Capture the cell that displays the provided text and extract its (X, Y) central coordinate. 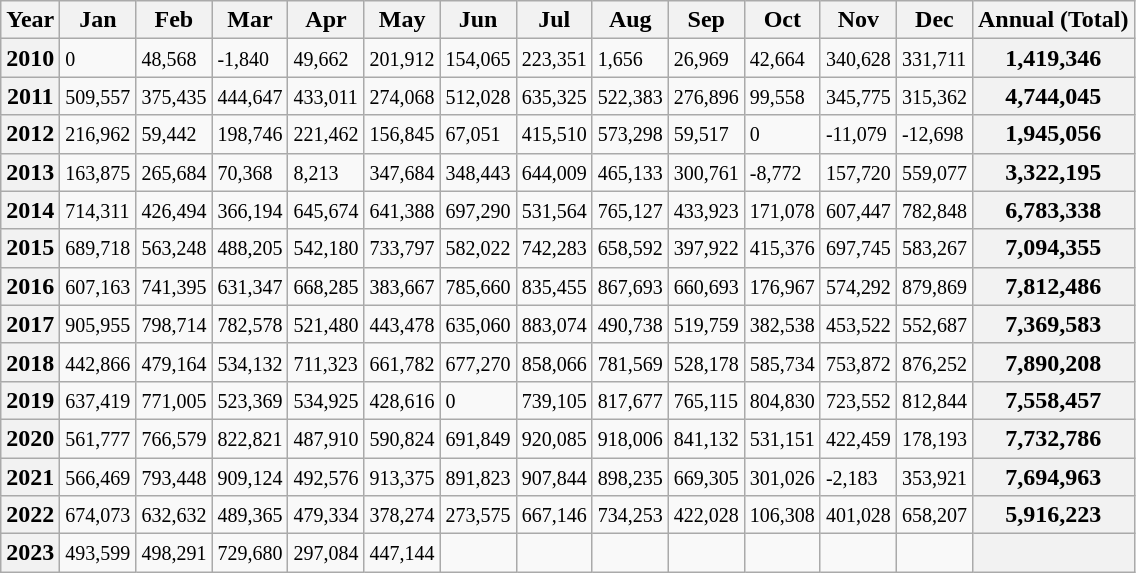
742,283 (554, 248)
898,235 (630, 477)
444,647 (250, 96)
691,849 (478, 438)
822,821 (250, 438)
178,193 (934, 438)
909,124 (250, 477)
534,925 (326, 400)
415,376 (782, 248)
561,777 (98, 438)
644,009 (554, 172)
677,270 (478, 362)
487,910 (326, 438)
521,480 (326, 324)
765,115 (706, 400)
453,522 (858, 324)
274,068 (402, 96)
697,745 (858, 248)
163,875 (98, 172)
426,494 (174, 210)
300,761 (706, 172)
531,151 (782, 438)
585,734 (782, 362)
4,744,045 (1053, 96)
49,662 (326, 58)
489,365 (250, 515)
442,866 (98, 362)
753,872 (858, 362)
2022 (30, 515)
711,323 (326, 362)
297,084 (326, 553)
607,447 (858, 210)
637,419 (98, 400)
42,664 (782, 58)
632,632 (174, 515)
534,132 (250, 362)
635,060 (478, 324)
631,347 (250, 286)
347,684 (402, 172)
689,718 (98, 248)
512,028 (478, 96)
422,459 (858, 438)
7,694,963 (1053, 477)
858,066 (554, 362)
353,921 (934, 477)
782,578 (250, 324)
315,362 (934, 96)
905,955 (98, 324)
447,144 (402, 553)
913,375 (402, 477)
99,558 (782, 96)
2023 (30, 553)
2011 (30, 96)
658,207 (934, 515)
765,127 (630, 210)
198,746 (250, 134)
1,656 (630, 58)
201,912 (402, 58)
273,575 (478, 515)
498,291 (174, 553)
176,967 (782, 286)
7,558,457 (1053, 400)
422,028 (706, 515)
5,916,223 (1053, 515)
Sep (706, 20)
Jul (554, 20)
8,213 (326, 172)
563,248 (174, 248)
Aug (630, 20)
793,448 (174, 477)
340,628 (858, 58)
433,011 (326, 96)
771,005 (174, 400)
-12,698 (934, 134)
714,311 (98, 210)
Dec (934, 20)
2017 (30, 324)
490,738 (630, 324)
1,945,056 (1053, 134)
658,592 (630, 248)
1,419,346 (1053, 58)
-8,772 (782, 172)
559,077 (934, 172)
741,395 (174, 286)
883,074 (554, 324)
607,163 (98, 286)
383,667 (402, 286)
918,006 (630, 438)
907,844 (554, 477)
157,720 (858, 172)
733,797 (402, 248)
7,369,583 (1053, 324)
668,285 (326, 286)
2010 (30, 58)
635,325 (554, 96)
2019 (30, 400)
May (402, 20)
331,711 (934, 58)
488,205 (250, 248)
397,922 (706, 248)
531,564 (554, 210)
221,462 (326, 134)
2021 (30, 477)
519,759 (706, 324)
2020 (30, 438)
739,105 (554, 400)
493,599 (98, 553)
697,290 (478, 210)
798,714 (174, 324)
566,469 (98, 477)
378,274 (402, 515)
7,094,355 (1053, 248)
415,510 (554, 134)
Year (30, 20)
2016 (30, 286)
660,693 (706, 286)
7,732,786 (1053, 438)
7,890,208 (1053, 362)
804,830 (782, 400)
669,305 (706, 477)
2015 (30, 248)
509,557 (98, 96)
465,133 (630, 172)
2018 (30, 362)
661,782 (402, 362)
574,292 (858, 286)
223,351 (554, 58)
2014 (30, 210)
590,824 (402, 438)
Feb (174, 20)
59,517 (706, 134)
528,178 (706, 362)
375,435 (174, 96)
641,388 (402, 210)
67,051 (478, 134)
443,478 (402, 324)
59,442 (174, 134)
Annual (Total) (1053, 20)
522,383 (630, 96)
523,369 (250, 400)
3,322,195 (1053, 172)
835,455 (554, 286)
812,844 (934, 400)
-11,079 (858, 134)
-1,840 (250, 58)
156,845 (402, 134)
276,896 (706, 96)
26,969 (706, 58)
781,569 (630, 362)
345,775 (858, 96)
583,267 (934, 248)
645,674 (326, 210)
920,085 (554, 438)
Nov (858, 20)
879,869 (934, 286)
729,680 (250, 553)
891,823 (478, 477)
492,576 (326, 477)
867,693 (630, 286)
382,538 (782, 324)
782,848 (934, 210)
216,962 (98, 134)
7,812,486 (1053, 286)
876,252 (934, 362)
674,073 (98, 515)
48,568 (174, 58)
2013 (30, 172)
582,022 (478, 248)
573,298 (630, 134)
667,146 (554, 515)
542,180 (326, 248)
-2,183 (858, 477)
479,334 (326, 515)
301,026 (782, 477)
Jan (98, 20)
766,579 (174, 438)
433,923 (706, 210)
428,616 (402, 400)
Mar (250, 20)
734,253 (630, 515)
154,065 (478, 58)
401,028 (858, 515)
366,194 (250, 210)
Apr (326, 20)
70,368 (250, 172)
348,443 (478, 172)
723,552 (858, 400)
552,687 (934, 324)
265,684 (174, 172)
2012 (30, 134)
479,164 (174, 362)
785,660 (478, 286)
Oct (782, 20)
106,308 (782, 515)
171,078 (782, 210)
6,783,338 (1053, 210)
841,132 (706, 438)
Jun (478, 20)
817,677 (630, 400)
